Capture the cell that displays the provided text and extract its [x, y] central coordinate. 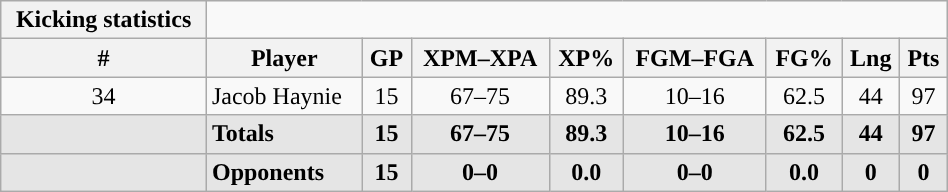
Kicking statistics [104, 20]
XP% [586, 58]
# [104, 58]
Lng [871, 58]
Totals [284, 134]
Jacob Haynie [284, 96]
FGM–FGA [694, 58]
Pts [924, 58]
Opponents [284, 172]
GP [386, 58]
XPM–XPA [480, 58]
FG% [804, 58]
34 [104, 96]
Player [284, 58]
